From the cell containing the given text, extract its center point as (x, y) coordinate. 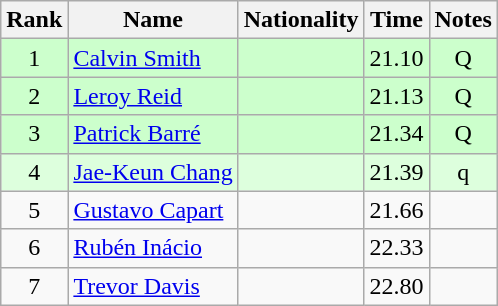
4 (34, 172)
3 (34, 134)
1 (34, 58)
22.33 (396, 248)
21.39 (396, 172)
Nationality (301, 20)
Calvin Smith (153, 58)
21.66 (396, 210)
5 (34, 210)
21.13 (396, 96)
Name (153, 20)
6 (34, 248)
Time (396, 20)
Leroy Reid (153, 96)
Rubén Inácio (153, 248)
Patrick Barré (153, 134)
21.10 (396, 58)
7 (34, 286)
q (463, 172)
Notes (463, 20)
Trevor Davis (153, 286)
22.80 (396, 286)
Rank (34, 20)
21.34 (396, 134)
Jae-Keun Chang (153, 172)
Gustavo Capart (153, 210)
2 (34, 96)
